Scan for the cell matching the given text and deliver its (X, Y) coordinate at center. 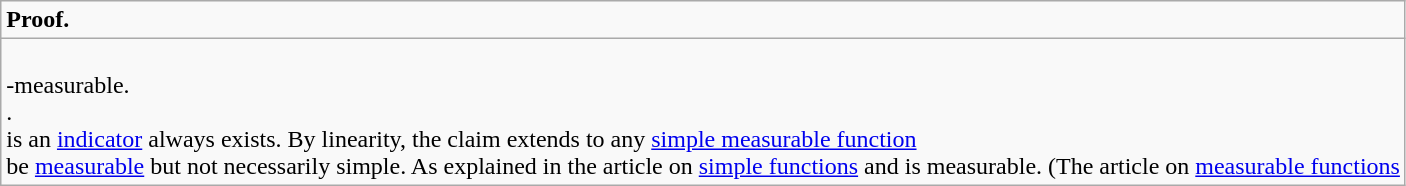
Proof. (704, 20)
